Identify which cell holds the provided text, then report its [x, y] central coordinate. 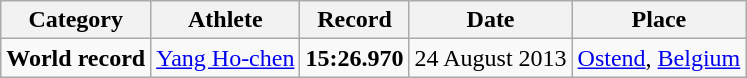
Date [490, 20]
World record [76, 58]
Category [76, 20]
Ostend, Belgium [659, 58]
Athlete [226, 20]
24 August 2013 [490, 58]
Yang Ho-chen [226, 58]
Record [354, 20]
Place [659, 20]
15:26.970 [354, 58]
